For the text-containing cell, return its midpoint in [X, Y] coordinate format. 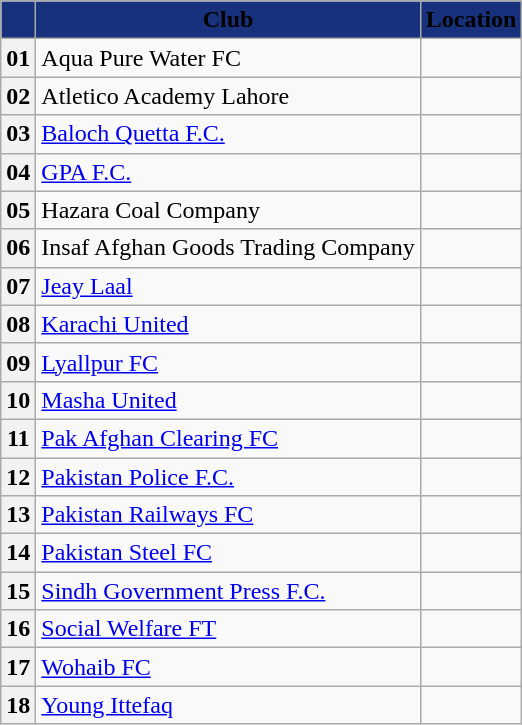
04 [18, 172]
16 [18, 629]
10 [18, 400]
Wohaib FC [228, 667]
15 [18, 591]
Young Ittefaq [228, 705]
03 [18, 134]
Location [471, 20]
12 [18, 477]
05 [18, 210]
Sindh Government Press F.C. [228, 591]
Pakistan Steel FC [228, 553]
Baloch Quetta F.C. [228, 134]
17 [18, 667]
13 [18, 515]
GPA F.C. [228, 172]
08 [18, 324]
Pakistan Railways FC [228, 515]
Pak Afghan Clearing FC [228, 438]
Atletico Academy Lahore [228, 96]
Club [228, 20]
11 [18, 438]
18 [18, 705]
Social Welfare FT [228, 629]
01 [18, 58]
Jeay Laal [228, 286]
Pakistan Police F.C. [228, 477]
06 [18, 248]
02 [18, 96]
14 [18, 553]
Aqua Pure Water FC [228, 58]
09 [18, 362]
Insaf Afghan Goods Trading Company [228, 248]
Hazara Coal Company [228, 210]
07 [18, 286]
Karachi United [228, 324]
Masha United [228, 400]
Lyallpur FC [228, 362]
